Search for the cell housing the specified text and yield its [X, Y] center coordinate. 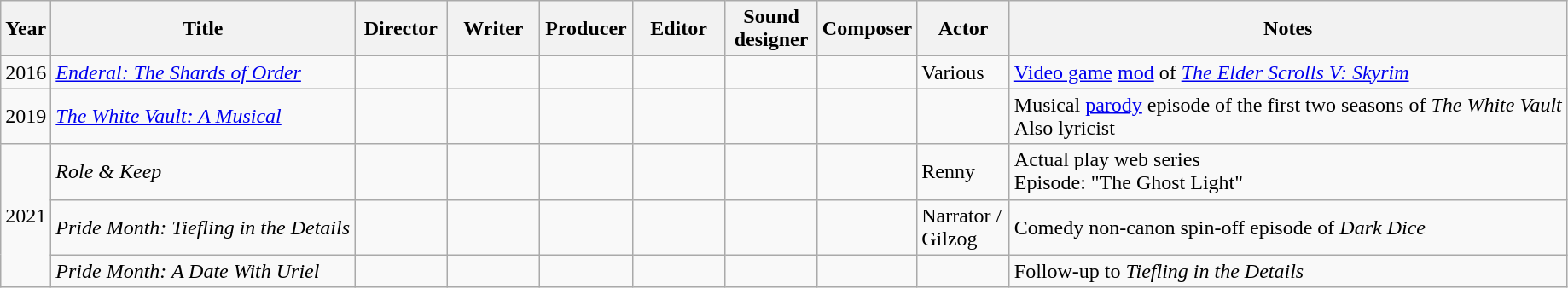
Title [203, 29]
Composer [867, 29]
2021 [26, 216]
Notes [1288, 29]
Editor [679, 29]
Various [964, 72]
Year [26, 29]
Producer [587, 29]
Video game mod of The Elder Scrolls V: Skyrim [1288, 72]
Actor [964, 29]
Pride Month: A Date With Uriel [203, 271]
Pride Month: Tiefling in the Details [203, 227]
Director [401, 29]
Follow-up to Tiefling in the Details [1288, 271]
Role & Keep [203, 172]
Enderal: The Shards of Order [203, 72]
Comedy non-canon spin-off episode of Dark Dice [1288, 227]
2019 [26, 116]
2016 [26, 72]
Writer [493, 29]
Musical parody episode of the first two seasons of The White VaultAlso lyricist [1288, 116]
Renny [964, 172]
Actual play web seriesEpisode: "The Ghost Light" [1288, 172]
The White Vault: A Musical [203, 116]
Narrator / Gilzog [964, 227]
Sound designer [771, 29]
